Scan for the cell matching the given text and deliver its (X, Y) coordinate at center. 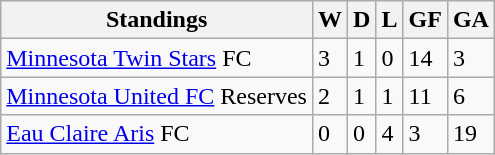
W (330, 20)
GF (425, 20)
Eau Claire Aris FC (157, 134)
19 (470, 134)
D (362, 20)
Minnesota United FC Reserves (157, 96)
L (390, 20)
GA (470, 20)
6 (470, 96)
4 (390, 134)
Minnesota Twin Stars FC (157, 58)
14 (425, 58)
Standings (157, 20)
2 (330, 96)
11 (425, 96)
